Output the [x, y] coordinate of the center of the cell containing the given text.  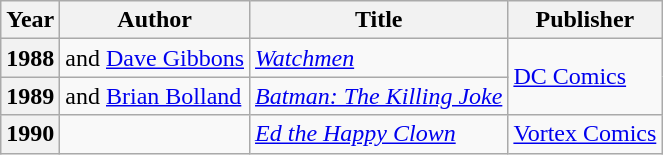
Title [379, 20]
Ed the Happy Clown [379, 134]
Vortex Comics [585, 134]
DC Comics [585, 77]
Watchmen [379, 58]
Author [155, 20]
1989 [30, 96]
Publisher [585, 20]
1988 [30, 58]
and Dave Gibbons [155, 58]
Batman: The Killing Joke [379, 96]
Year [30, 20]
and Brian Bolland [155, 96]
1990 [30, 134]
